Extract the [X, Y] coordinate from the center of the cell holding the provided text.  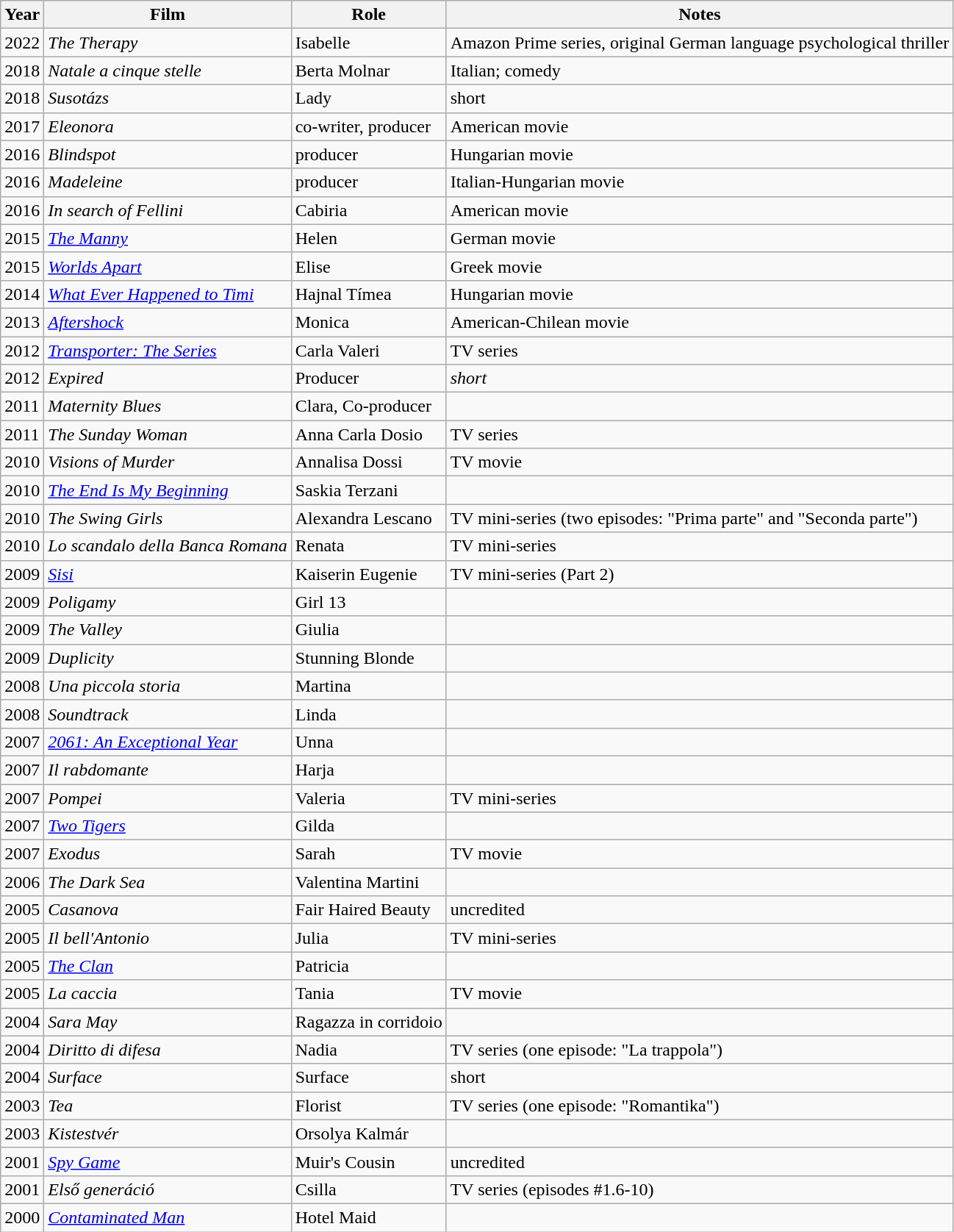
TV series (one episode: "La trappola") [700, 1050]
The Dark Sea [168, 882]
2017 [22, 126]
Első generáció [168, 1189]
Lo scandalo della Banca Romana [168, 546]
Sarah [369, 854]
Elise [369, 266]
American-Chilean movie [700, 322]
Alexandra Lescano [369, 518]
Hotel Maid [369, 1217]
Florist [369, 1106]
Saskia Terzani [369, 490]
Year [22, 15]
co-writer, producer [369, 126]
Martina [369, 686]
Lady [369, 99]
Helen [369, 238]
Patricia [369, 966]
The Swing Girls [168, 518]
Orsolya Kalmár [369, 1133]
Casanova [168, 910]
Duplicity [168, 658]
Kistestvér [168, 1133]
The Therapy [168, 43]
Carla Valeri [369, 351]
Film [168, 15]
TV mini-series (two episodes: "Prima parte" and "Seconda parte") [700, 518]
Role [369, 15]
The Sunday Woman [168, 434]
Visions of Murder [168, 462]
Pompei [168, 798]
Gilda [369, 826]
Monica [369, 322]
2013 [22, 322]
La caccia [168, 994]
Spy Game [168, 1161]
Csilla [369, 1189]
Harja [369, 770]
The Valley [168, 630]
Poligamy [168, 602]
Madeleine [168, 182]
Girl 13 [369, 602]
TV series (episodes #1.6-10) [700, 1189]
Tania [369, 994]
TV series (one episode: "Romantika") [700, 1106]
Transporter: The Series [168, 351]
Linda [369, 714]
Maternity Blues [168, 407]
Blindspot [168, 154]
Tea [168, 1106]
Two Tigers [168, 826]
Clara, Co-producer [369, 407]
Contaminated Man [168, 1217]
Eleonora [168, 126]
The Manny [168, 238]
Il bell'Antonio [168, 938]
Exodus [168, 854]
Julia [369, 938]
Valeria [369, 798]
Una piccola storia [168, 686]
The Clan [168, 966]
Fair Haired Beauty [369, 910]
Greek movie [700, 266]
Unna [369, 742]
Hajnal Tímea [369, 294]
2061: An Exceptional Year [168, 742]
Diritto di difesa [168, 1050]
What Ever Happened to Timi [168, 294]
Giulia [369, 630]
Producer [369, 379]
Aftershock [168, 322]
Soundtrack [168, 714]
In search of Fellini [168, 210]
Isabelle [369, 43]
TV mini-series (Part 2) [700, 574]
Sara May [168, 1022]
Muir's Cousin [369, 1161]
2022 [22, 43]
Ragazza in corridoio [369, 1022]
Expired [168, 379]
Il rabdomante [168, 770]
Italian-Hungarian movie [700, 182]
Anna Carla Dosio [369, 434]
2000 [22, 1217]
Italian; comedy [700, 71]
The End Is My Beginning [168, 490]
2014 [22, 294]
Notes [700, 15]
Stunning Blonde [369, 658]
German movie [700, 238]
Valentina Martini [369, 882]
Susotázs [168, 99]
Natale a cinque stelle [168, 71]
Sisi [168, 574]
Amazon Prime series, original German language psychological thriller [700, 43]
Cabiria [369, 210]
Renata [369, 546]
2006 [22, 882]
Worlds Apart [168, 266]
Nadia [369, 1050]
Annalisa Dossi [369, 462]
Berta Molnar [369, 71]
Kaiserin Eugenie [369, 574]
